Scan for the cell matching the given text and deliver its [X, Y] coordinate at center. 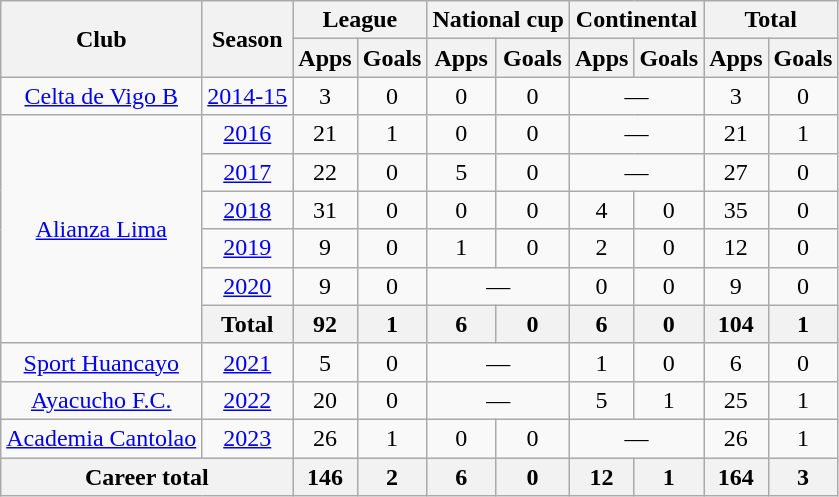
2023 [248, 438]
2016 [248, 134]
2018 [248, 210]
National cup [498, 20]
104 [736, 324]
Celta de Vigo B [102, 96]
2021 [248, 362]
Career total [147, 477]
164 [736, 477]
146 [325, 477]
Continental [636, 20]
35 [736, 210]
2014-15 [248, 96]
League [360, 20]
2022 [248, 400]
2019 [248, 248]
Alianza Lima [102, 229]
2020 [248, 286]
Academia Cantolao [102, 438]
Ayacucho F.C. [102, 400]
27 [736, 172]
31 [325, 210]
22 [325, 172]
Sport Huancayo [102, 362]
20 [325, 400]
25 [736, 400]
92 [325, 324]
Club [102, 39]
4 [601, 210]
2017 [248, 172]
Season [248, 39]
